Return the (X, Y) coordinate for the center point of the cell that contains the specified text.  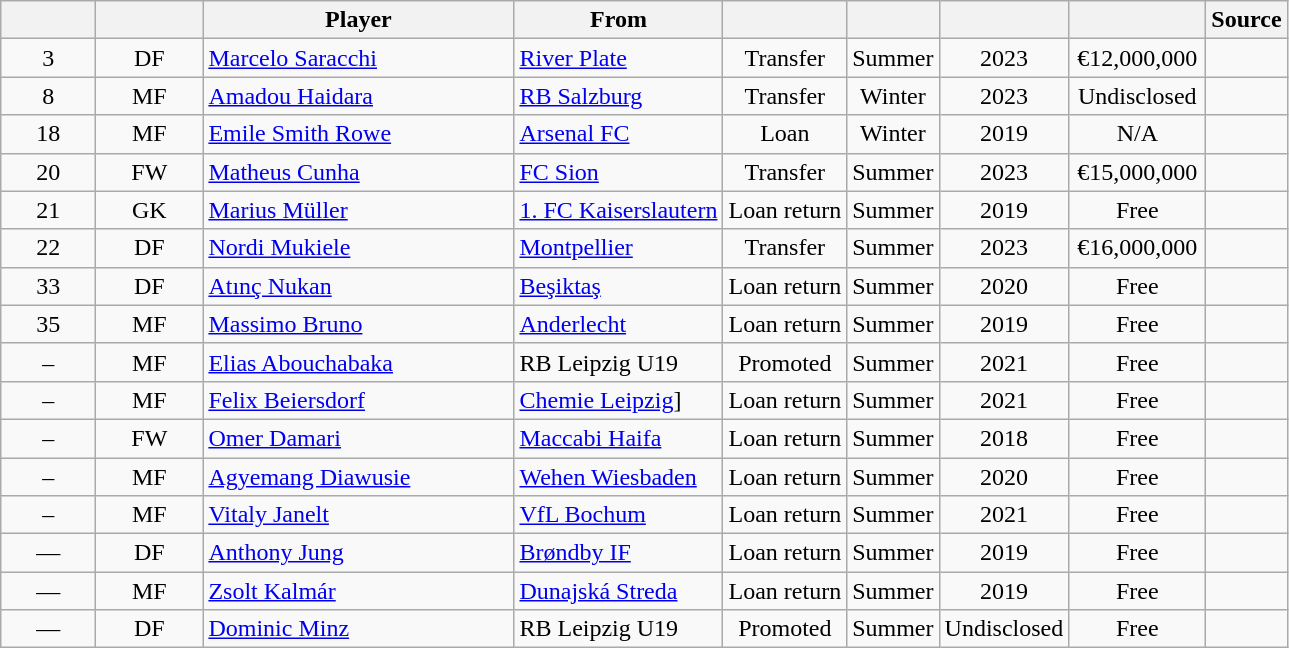
35 (48, 324)
Loan (785, 134)
€12,000,000 (1138, 58)
Beşiktaş (618, 286)
22 (48, 248)
21 (48, 210)
Massimo Bruno (358, 324)
20 (48, 172)
2018 (1004, 438)
Zsolt Kalmár (358, 591)
€15,000,000 (1138, 172)
Dunajská Streda (618, 591)
Wehen Wiesbaden (618, 477)
Elias Abouchabaka (358, 362)
Emile Smith Rowe (358, 134)
Source (1246, 20)
From (618, 20)
Montpellier (618, 248)
Omer Damari (358, 438)
Atınç Nukan (358, 286)
Arsenal FC (618, 134)
RB Salzburg (618, 96)
Anthony Jung (358, 553)
3 (48, 58)
Vitaly Janelt (358, 515)
Felix Beiersdorf (358, 400)
VfL Bochum (618, 515)
Brøndby IF (618, 553)
Dominic Minz (358, 629)
Maccabi Haifa (618, 438)
8 (48, 96)
Matheus Cunha (358, 172)
Nordi Mukiele (358, 248)
Amadou Haidara (358, 96)
Marius Müller (358, 210)
Marcelo Saracchi (358, 58)
18 (48, 134)
€16,000,000 (1138, 248)
33 (48, 286)
GK (150, 210)
Player (358, 20)
River Plate (618, 58)
Agyemang Diawusie (358, 477)
FC Sion (618, 172)
N/A (1138, 134)
1. FC Kaiserslautern (618, 210)
Anderlecht (618, 324)
Chemie Leipzig] (618, 400)
